Scan for the cell matching the given text and deliver its (X, Y) coordinate at center. 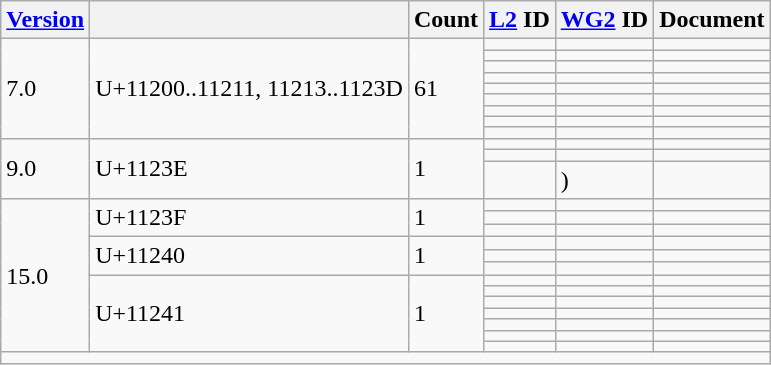
Version (46, 20)
L2 ID (520, 20)
U+11240 (250, 256)
7.0 (46, 89)
U+1123E (250, 168)
) (604, 179)
U+1123F (250, 218)
Count (446, 20)
U+11200..11211, 11213..1123D (250, 89)
WG2 ID (604, 20)
15.0 (46, 276)
61 (446, 89)
Document (712, 20)
9.0 (46, 168)
U+11241 (250, 314)
